From the cell containing the given text, extract its center point as (x, y) coordinate. 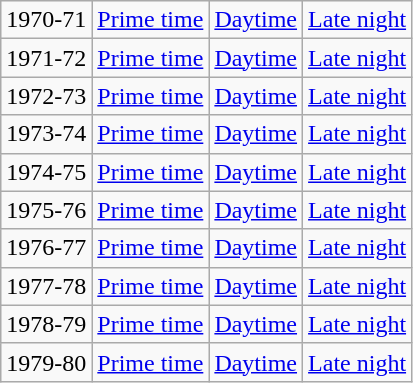
1974-75 (46, 172)
1977-78 (46, 286)
1978-79 (46, 324)
1975-76 (46, 210)
1976-77 (46, 248)
1970-71 (46, 20)
1971-72 (46, 58)
1973-74 (46, 134)
1972-73 (46, 96)
1979-80 (46, 362)
